Output the (x, y) coordinate of the center of the cell containing the given text.  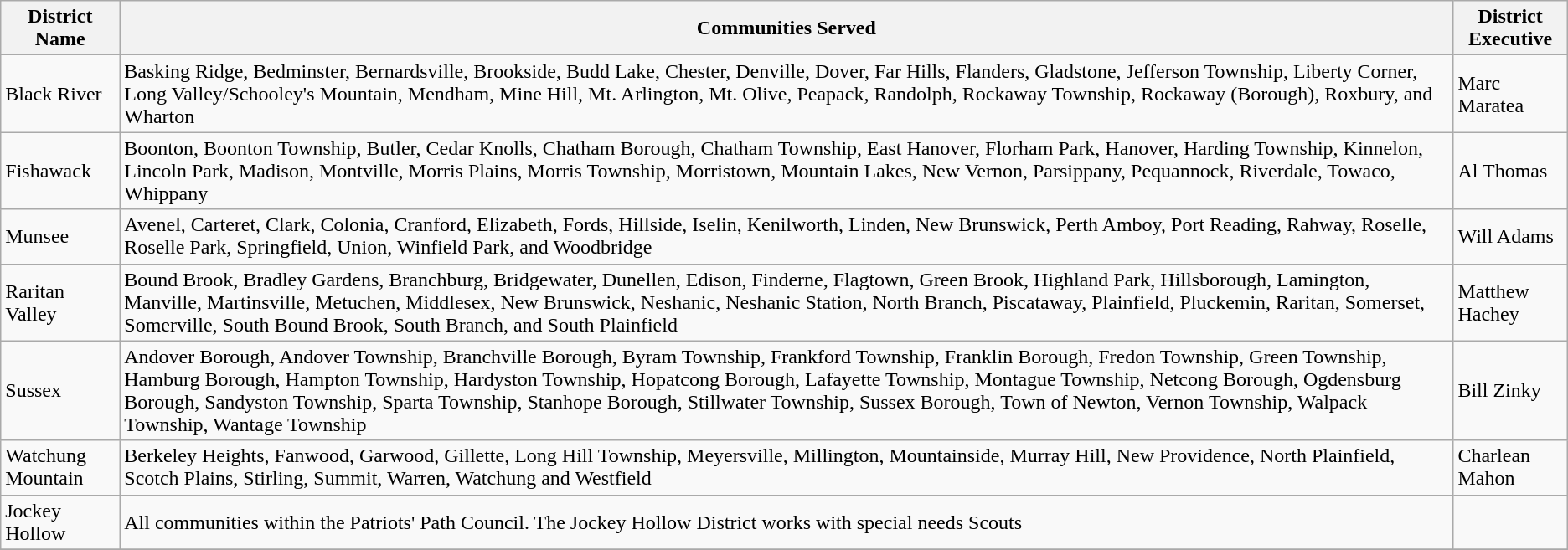
All communities within the Patriots' Path Council. The Jockey Hollow District works with special needs Scouts (787, 522)
Jockey Hollow (60, 522)
Sussex (60, 390)
Watchung Mountain (60, 467)
Fishawack (60, 171)
Charlean Mahon (1510, 467)
Munsee (60, 236)
District Executive (1510, 28)
Matthew Hachey (1510, 302)
District Name (60, 28)
Al Thomas (1510, 171)
Communities Served (787, 28)
Black River (60, 94)
Raritan Valley (60, 302)
Bill Zinky (1510, 390)
Will Adams (1510, 236)
Marc Maratea (1510, 94)
